Extract the [x, y] coordinate from the center of the cell holding the provided text.  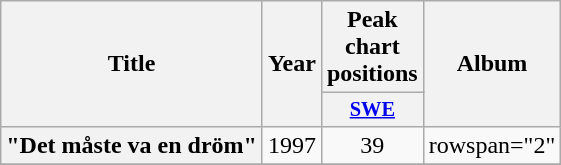
Album [492, 64]
SWE [372, 110]
Year [292, 64]
Title [132, 64]
rowspan="2" [492, 145]
Peak chart positions [372, 47]
"Det måste va en dröm" [132, 145]
39 [372, 145]
1997 [292, 145]
